For the text-containing cell, return its midpoint in [x, y] coordinate format. 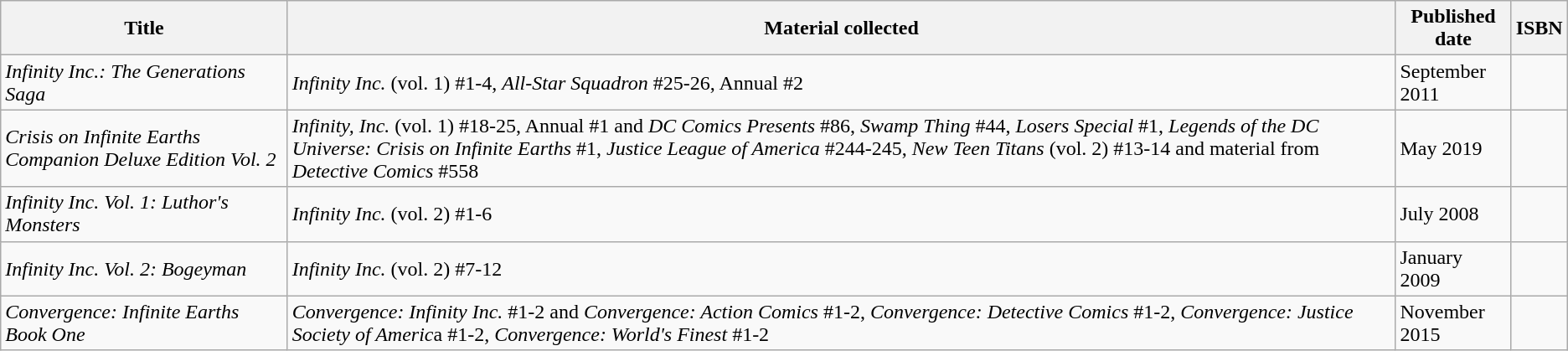
Infinity Inc. (vol. 1) #1-4, All-Star Squadron #25-26, Annual #2 [841, 82]
Convergence: Infinite Earths Book One [144, 323]
Material collected [841, 28]
January 2009 [1453, 268]
Infinity Inc. Vol. 1: Luthor's Monsters [144, 214]
Infinity Inc. (vol. 2) #1-6 [841, 214]
May 2019 [1453, 148]
November 2015 [1453, 323]
Crisis on Infinite Earths Companion Deluxe Edition Vol. 2 [144, 148]
Published date [1453, 28]
Title [144, 28]
Infinity Inc. Vol. 2: Bogeyman [144, 268]
July 2008 [1453, 214]
ISBN [1540, 28]
Infinity Inc.: The Generations Saga [144, 82]
September 2011 [1453, 82]
Infinity Inc. (vol. 2) #7-12 [841, 268]
